Return [x, y] of the center of cell containing provided text 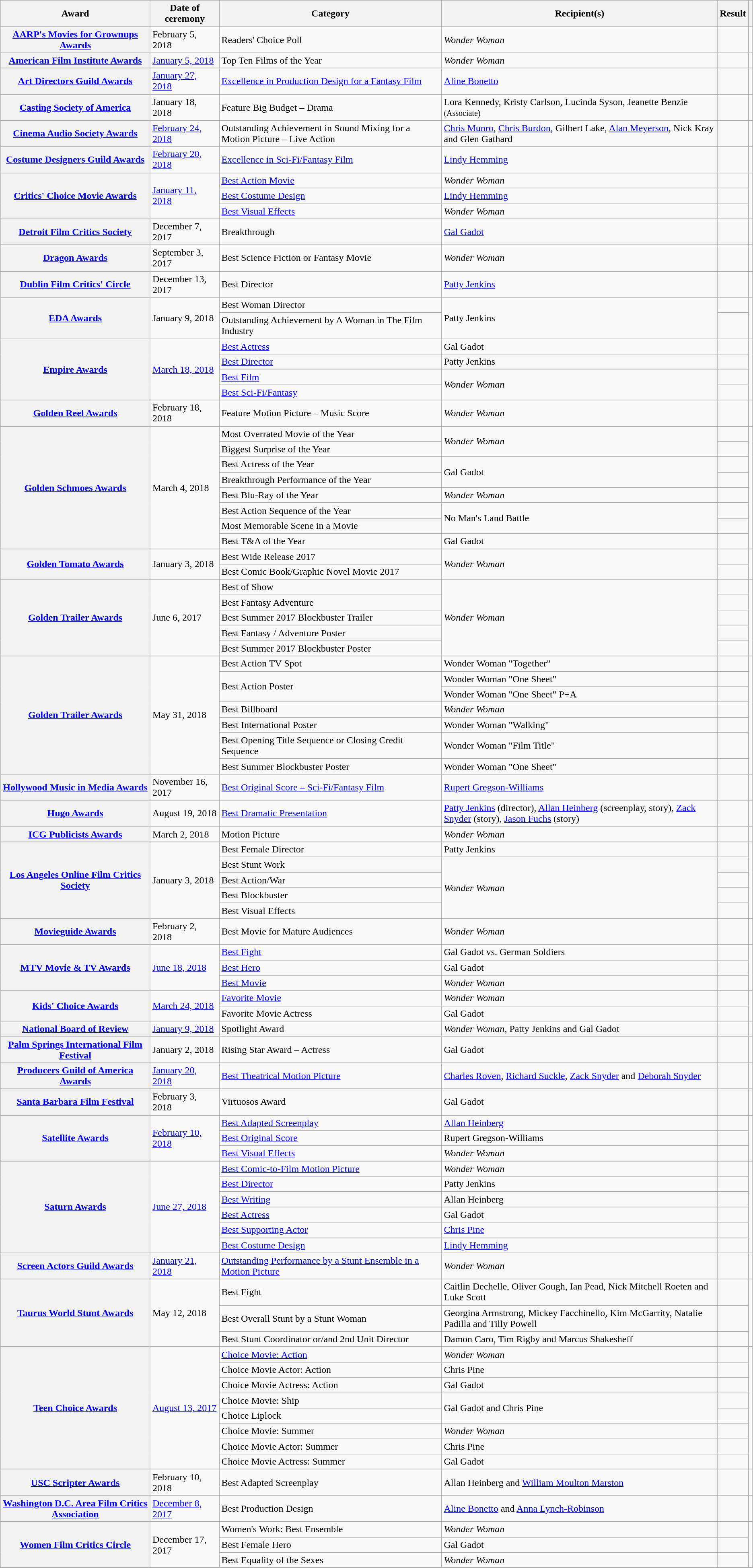
Empire Awards [76, 369]
No Man's Land Battle [580, 518]
Best T&A of the Year [331, 541]
March 4, 2018 [185, 487]
Golden Reel Awards [76, 413]
Best Science Fiction or Fantasy Movie [331, 258]
Wonder Woman "Walking" [580, 725]
Rising Star Award – Actress [331, 1050]
Best Blockbuster [331, 895]
Best Supporting Actor [331, 1230]
Lora Kennedy, Kristy Carlson, Lucinda Syson, Jeanette Benzie (Associate) [580, 107]
Santa Barbara Film Festival [76, 1102]
Category [331, 14]
Feature Motion Picture – Music Score [331, 413]
February 3, 2018 [185, 1102]
January 21, 2018 [185, 1266]
Dragon Awards [76, 258]
Best Billboard [331, 710]
Best Comic Book/Graphic Novel Movie 2017 [331, 572]
National Board of Review [76, 1029]
Movieguide Awards [76, 931]
December 17, 2017 [185, 1545]
Choice Movie Actor: Action [331, 1370]
Costume Designers Guild Awards [76, 159]
Best Film [331, 377]
January 18, 2018 [185, 107]
Hugo Awards [76, 813]
Excellence in Production Design for a Fantasy Film [331, 81]
Caitlin Dechelle, Oliver Gough, Ian Pead, Nick Mitchell Roeten and Luke Scott [580, 1292]
Spotlight Award [331, 1029]
Best Hero [331, 968]
May 31, 2018 [185, 715]
January 11, 2018 [185, 196]
Damon Caro, Tim Rigby and Marcus Shakesheff [580, 1339]
Favorite Movie Actress [331, 1013]
Result [733, 14]
Best Actress of the Year [331, 464]
February 5, 2018 [185, 39]
Washington D.C. Area Film Critics Association [76, 1508]
Best Woman Director [331, 305]
Favorite Movie [331, 998]
Best Theatrical Motion Picture [331, 1075]
Best Original Score – Sci-Fi/Fantasy Film [331, 787]
Taurus World Stunt Awards [76, 1313]
Aline Bonetto [580, 81]
Award [76, 14]
Casting Society of America [76, 107]
Best Movie [331, 983]
Best Female Hero [331, 1545]
February 2, 2018 [185, 931]
Date of ceremony [185, 14]
Georgina Armstrong, Mickey Facchinello, Kim McGarrity, Natalie Padilla and Tilly Powell [580, 1318]
December 8, 2017 [185, 1508]
Readers' Choice Poll [331, 39]
Wonder Woman, Patty Jenkins and Gal Gadot [580, 1029]
Best Action Movie [331, 180]
June 18, 2018 [185, 968]
Aline Bonetto and Anna Lynch-Robinson [580, 1508]
Wonder Woman "Together" [580, 664]
Best Writing [331, 1199]
January 20, 2018 [185, 1075]
Feature Big Budget – Drama [331, 107]
Biggest Surprise of the Year [331, 449]
Teen Choice Awards [76, 1408]
Best Original Score [331, 1138]
Best International Poster [331, 725]
AARP's Movies for Grownups Awards [76, 39]
Virtuosos Award [331, 1102]
January 27, 2018 [185, 81]
Cinema Audio Society Awards [76, 134]
Critics' Choice Movie Awards [76, 196]
Wonder Woman "One Sheet" P+A [580, 694]
Saturn Awards [76, 1207]
Best Stunt Coordinator or/and 2nd Unit Director [331, 1339]
EDA Awards [76, 318]
Hollywood Music in Media Awards [76, 787]
American Film Institute Awards [76, 60]
Best Dramatic Presentation [331, 813]
Recipient(s) [580, 14]
Choice Movie Actress: Action [331, 1385]
Best Equality of the Sexes [331, 1560]
Golden Tomato Awards [76, 564]
Most Overrated Movie of the Year [331, 434]
June 27, 2018 [185, 1207]
Most Memorable Scene in a Movie [331, 526]
Gal Gadot vs. German Soldiers [580, 952]
December 7, 2017 [185, 232]
ICG Publicists Awards [76, 834]
February 20, 2018 [185, 159]
Best of Show [331, 587]
Women Film Critics Circle [76, 1545]
Palm Springs International Film Festival [76, 1050]
Producers Guild of America Awards [76, 1075]
Best Sci-Fi/Fantasy [331, 392]
MTV Movie & TV Awards [76, 968]
Best Movie for Mature Audiences [331, 931]
Choice Movie: Action [331, 1354]
February 18, 2018 [185, 413]
March 2, 2018 [185, 834]
March 24, 2018 [185, 1006]
February 24, 2018 [185, 134]
August 19, 2018 [185, 813]
Best Summer 2017 Blockbuster Poster [331, 648]
March 18, 2018 [185, 369]
Excellence in Sci-Fi/Fantasy Film [331, 159]
Choice Movie: Summer [331, 1431]
Breakthrough [331, 232]
Outstanding Achievement by A Woman in The Film Industry [331, 326]
Best Fantasy / Adventure Poster [331, 633]
Best Action/War [331, 880]
Best Summer Blockbuster Poster [331, 766]
Best Comic-to-Film Motion Picture [331, 1169]
Choice Movie: Ship [331, 1400]
Top Ten Films of the Year [331, 60]
Gal Gadot and Chris Pine [580, 1408]
Wonder Woman "Film Title" [580, 745]
Golden Schmoes Awards [76, 487]
Outstanding Achievement in Sound Mixing for a Motion Picture – Live Action [331, 134]
Charles Roven, Richard Suckle, Zack Snyder and Deborah Snyder [580, 1075]
Best Female Director [331, 850]
Screen Actors Guild Awards [76, 1266]
December 13, 2017 [185, 284]
Best Fantasy Adventure [331, 602]
Best Action TV Spot [331, 664]
Breakthrough Performance of the Year [331, 480]
June 6, 2017 [185, 618]
Detroit Film Critics Society [76, 232]
Best Summer 2017 Blockbuster Trailer [331, 618]
January 5, 2018 [185, 60]
Choice Movie Actress: Summer [331, 1462]
Allan Heinberg and William Moulton Marston [580, 1483]
Los Angeles Online Film Critics Society [76, 880]
USC Scripter Awards [76, 1483]
Outstanding Performance by a Stunt Ensemble in a Motion Picture [331, 1266]
Best Overall Stunt by a Stunt Woman [331, 1318]
Kids' Choice Awards [76, 1006]
September 3, 2017 [185, 258]
Choice Movie Actor: Summer [331, 1446]
Best Production Design [331, 1508]
Chris Munro, Chris Burdon, Gilbert Lake, Alan Meyerson, Nick Kray and Glen Gathard [580, 134]
Satellite Awards [76, 1138]
Choice Liplock [331, 1416]
Best Stunt Work [331, 865]
Art Directors Guild Awards [76, 81]
Women's Work: Best Ensemble [331, 1529]
Patty Jenkins (director), Allan Heinberg (screenplay, story), Zack Snyder (story), Jason Fuchs (story) [580, 813]
May 12, 2018 [185, 1313]
Best Blu-Ray of the Year [331, 495]
Motion Picture [331, 834]
November 16, 2017 [185, 787]
January 2, 2018 [185, 1050]
Best Opening Title Sequence or Closing Credit Sequence [331, 745]
Best Wide Release 2017 [331, 557]
Best Action Sequence of the Year [331, 510]
Best Action Poster [331, 687]
August 13, 2017 [185, 1408]
Dublin Film Critics' Circle [76, 284]
